Locate the cell with the specified text and output its (x, y) center coordinate. 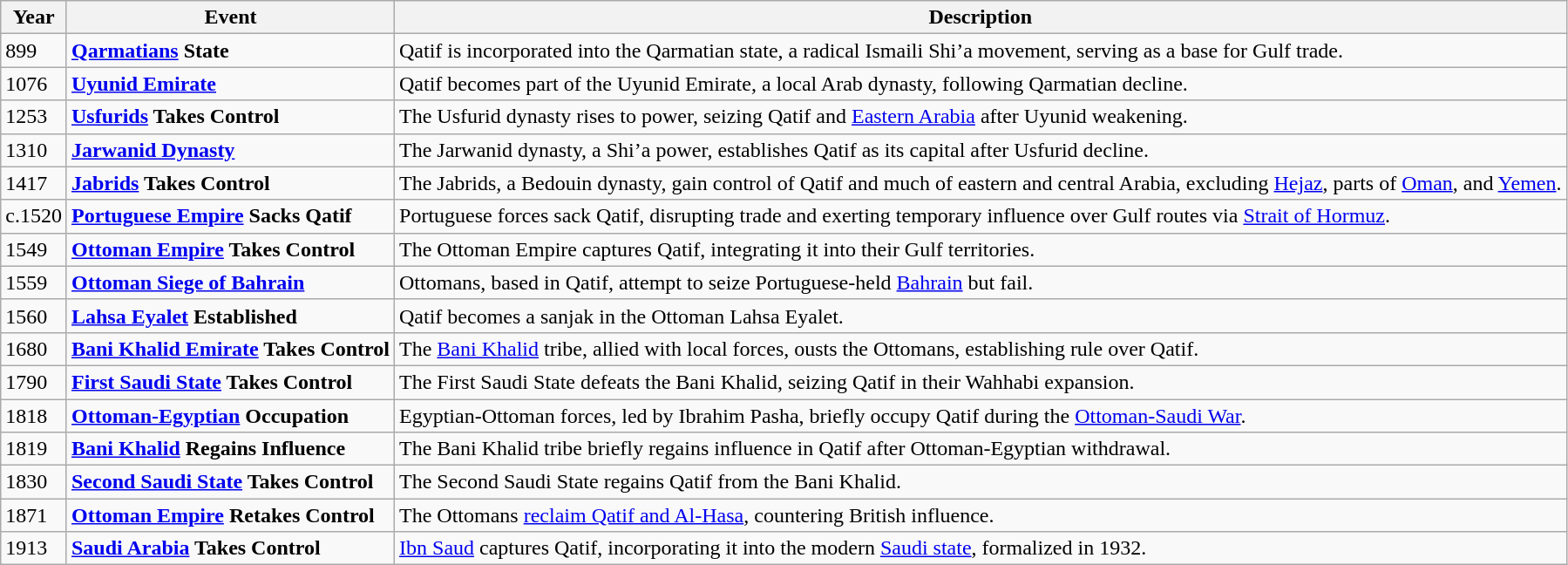
1560 (34, 316)
1310 (34, 150)
1076 (34, 84)
Jarwanid Dynasty (230, 150)
The Ottoman Empire captures Qatif, integrating it into their Gulf territories. (981, 249)
Portuguese forces sack Qatif, disrupting trade and exerting temporary influence over Gulf routes via Strait of Hormuz. (981, 216)
899 (34, 51)
Jabrids Takes Control (230, 183)
The Bani Khalid tribe briefly regains influence in Qatif after Ottoman-Egyptian withdrawal. (981, 449)
1559 (34, 282)
Ottomans, based in Qatif, attempt to seize Portuguese-held Bahrain but fail. (981, 282)
Lahsa Eyalet Established (230, 316)
Ottoman Siege of Bahrain (230, 282)
Description (981, 17)
1549 (34, 249)
Qatif becomes a sanjak in the Ottoman Lahsa Eyalet. (981, 316)
1818 (34, 416)
Uyunid Emirate (230, 84)
1913 (34, 548)
The Jarwanid dynasty, a Shi’a power, establishes Qatif as its capital after Usfurid decline. (981, 150)
c.1520 (34, 216)
Saudi Arabia Takes Control (230, 548)
The Second Saudi State regains Qatif from the Bani Khalid. (981, 482)
Event (230, 17)
Ottoman Empire Retakes Control (230, 515)
The Usfurid dynasty rises to power, seizing Qatif and Eastern Arabia after Uyunid weakening. (981, 117)
Qatif is incorporated into the Qarmatian state, a radical Ismaili Shi’a movement, serving as a base for Gulf trade. (981, 51)
1830 (34, 482)
The Ottomans reclaim Qatif and Al-Hasa, countering British influence. (981, 515)
Portuguese Empire Sacks Qatif (230, 216)
Qatif becomes part of the Uyunid Emirate, a local Arab dynasty, following Qarmatian decline. (981, 84)
First Saudi State Takes Control (230, 382)
Qarmatians State (230, 51)
Ottoman Empire Takes Control (230, 249)
Ottoman-Egyptian Occupation (230, 416)
The First Saudi State defeats the Bani Khalid, seizing Qatif in their Wahhabi expansion. (981, 382)
Second Saudi State Takes Control (230, 482)
1790 (34, 382)
Egyptian-Ottoman forces, led by Ibrahim Pasha, briefly occupy Qatif during the Ottoman-Saudi War. (981, 416)
1253 (34, 117)
Bani Khalid Emirate Takes Control (230, 349)
The Bani Khalid tribe, allied with local forces, ousts the Ottomans, establishing rule over Qatif. (981, 349)
Usfurids Takes Control (230, 117)
1871 (34, 515)
Ibn Saud captures Qatif, incorporating it into the modern Saudi state, formalized in 1932. (981, 548)
1680 (34, 349)
Year (34, 17)
The Jabrids, a Bedouin dynasty, gain control of Qatif and much of eastern and central Arabia, excluding Hejaz, parts of Oman, and Yemen. (981, 183)
Bani Khalid Regains Influence (230, 449)
1819 (34, 449)
1417 (34, 183)
